Scan for the cell matching the given text and deliver its [X, Y] coordinate at center. 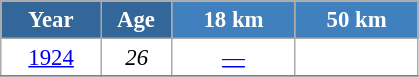
— [234, 58]
1924 [52, 58]
Age [136, 20]
50 km [356, 20]
26 [136, 58]
Year [52, 20]
18 km [234, 20]
